Return the [x, y] coordinate for the center point of the cell that contains the specified text.  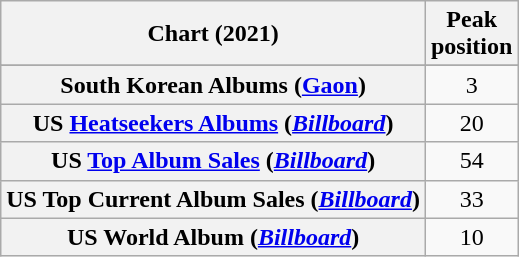
10 [471, 237]
3 [471, 85]
US Top Current Album Sales (Billboard) [214, 199]
South Korean Albums (Gaon) [214, 85]
US Heatseekers Albums (Billboard) [214, 123]
Peakposition [471, 34]
33 [471, 199]
54 [471, 161]
20 [471, 123]
US World Album (Billboard) [214, 237]
Chart (2021) [214, 34]
US Top Album Sales (Billboard) [214, 161]
